Return the (x, y) coordinate for the center point of the cell that contains the specified text.  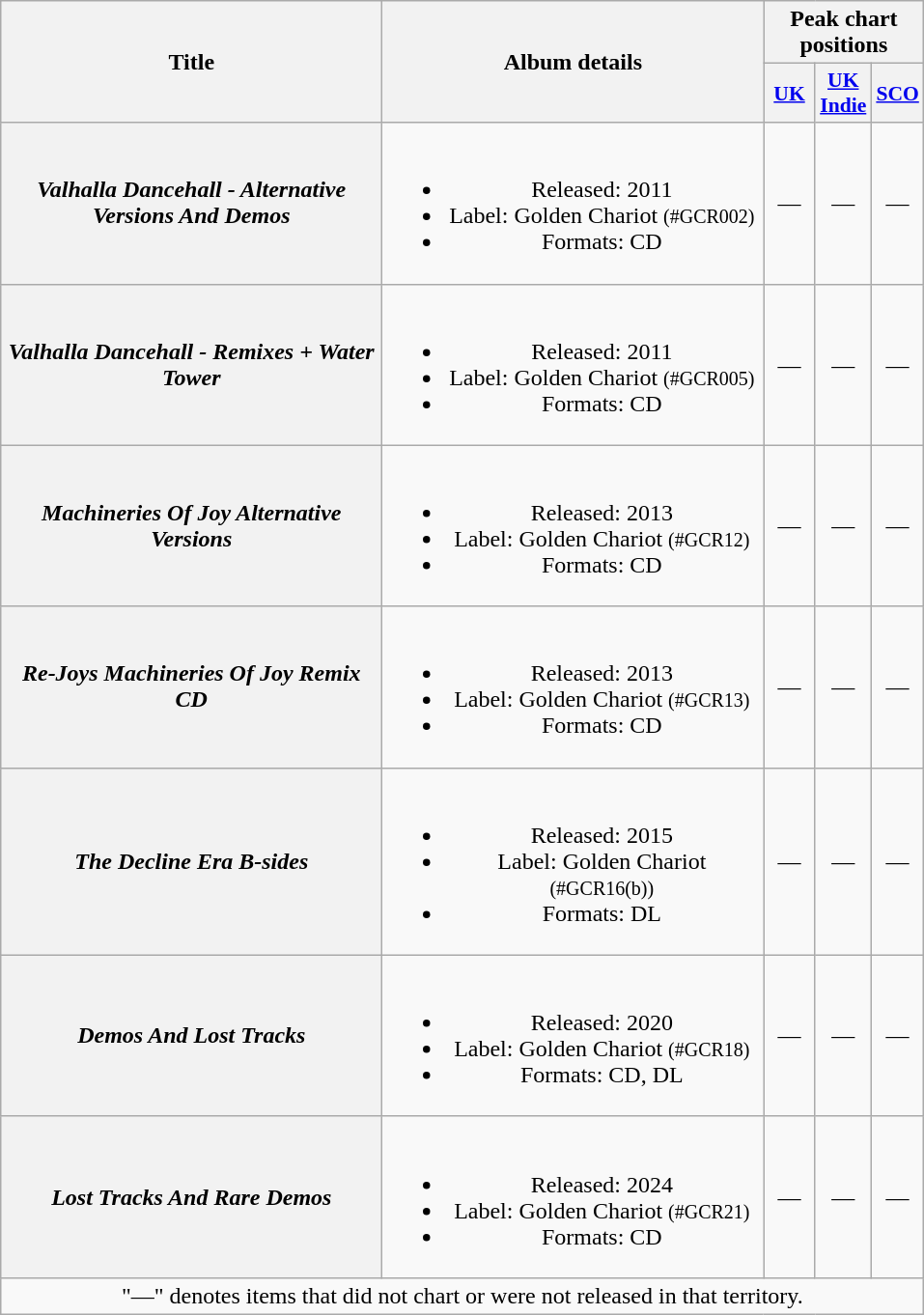
Title (191, 62)
Released: 2013Label: Golden Chariot (#GCR13)Formats: CD (574, 687)
Released: 2015Label: Golden Chariot (#GCR16(b))Formats: DL (574, 861)
SCO (898, 93)
The Decline Era B-sides (191, 861)
Released: 2013Label: Golden Chariot (#GCR12)Formats: CD (574, 525)
Re-Joys Machineries Of Joy Remix CD (191, 687)
Released: 2020Label: Golden Chariot (#GCR18)Formats: CD, DL (574, 1035)
Valhalla Dancehall - Alternative Versions And Demos (191, 203)
Valhalla Dancehall - Remixes + Water Tower (191, 365)
Released: 2011Label: Golden Chariot (#GCR002)Formats: CD (574, 203)
UK (790, 93)
Released: 2011Label: Golden Chariot (#GCR005)Formats: CD (574, 365)
Album details (574, 62)
Demos And Lost Tracks (191, 1035)
"—" denotes items that did not chart or were not released in that territory. (462, 1296)
Machineries Of Joy Alternative Versions (191, 525)
Lost Tracks And Rare Demos (191, 1197)
Peak chart positions (844, 33)
Released: 2024Label: Golden Chariot (#GCR21)Formats: CD (574, 1197)
UKIndie (843, 93)
